For the text-containing cell, return its midpoint in [X, Y] coordinate format. 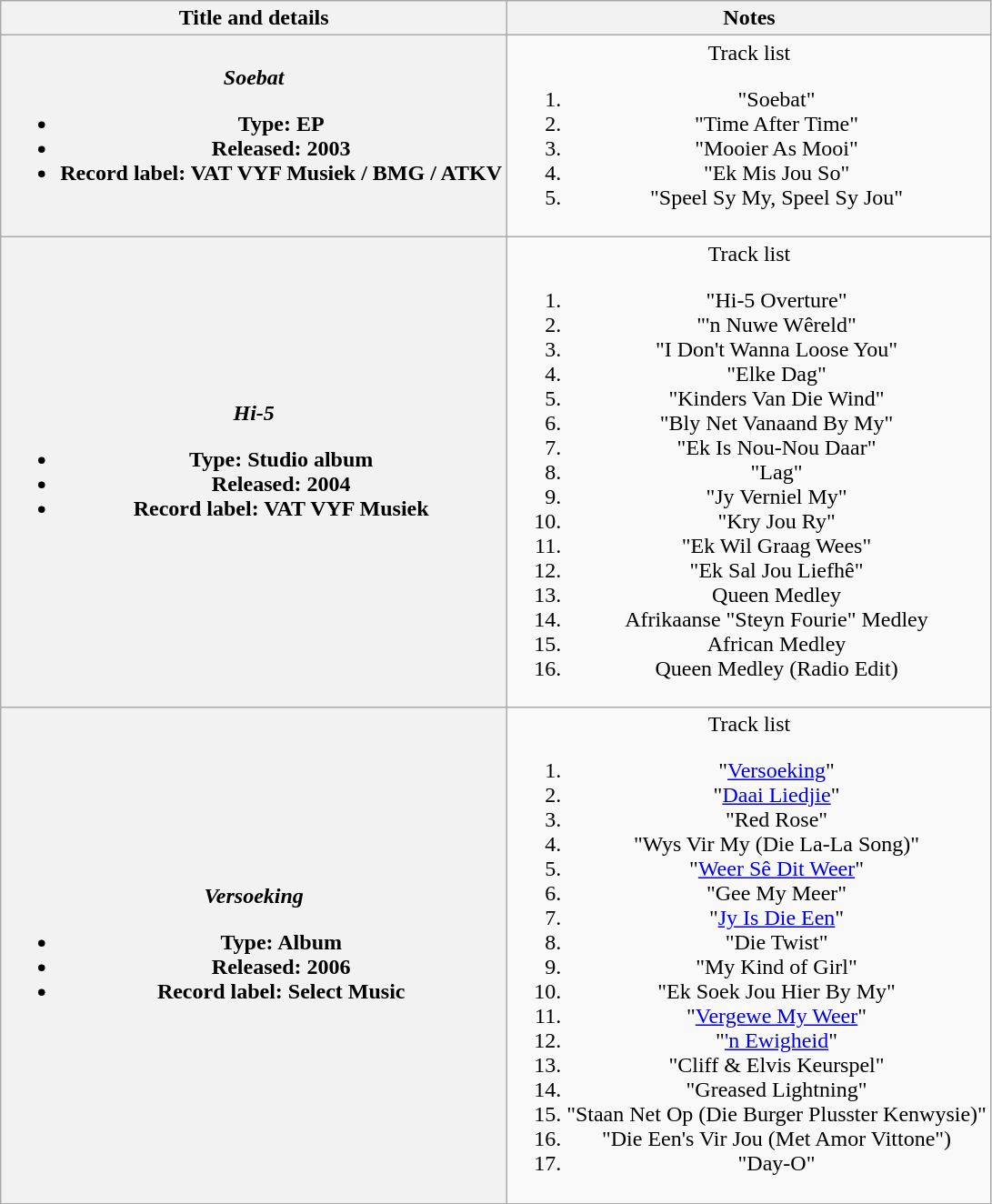
SoebatType: EPReleased: 2003Record label: VAT VYF Musiek / BMG / ATKV [255, 136]
Notes [749, 18]
Hi-5Type: Studio albumReleased: 2004Record label: VAT VYF Musiek [255, 472]
Track list"Soebat""Time After Time""Mooier As Mooi""Ek Mis Jou So""Speel Sy My, Speel Sy Jou" [749, 136]
Title and details [255, 18]
VersoekingType: AlbumReleased: 2006Record label: Select Music [255, 955]
